Return (X, Y) of the center of cell containing provided text 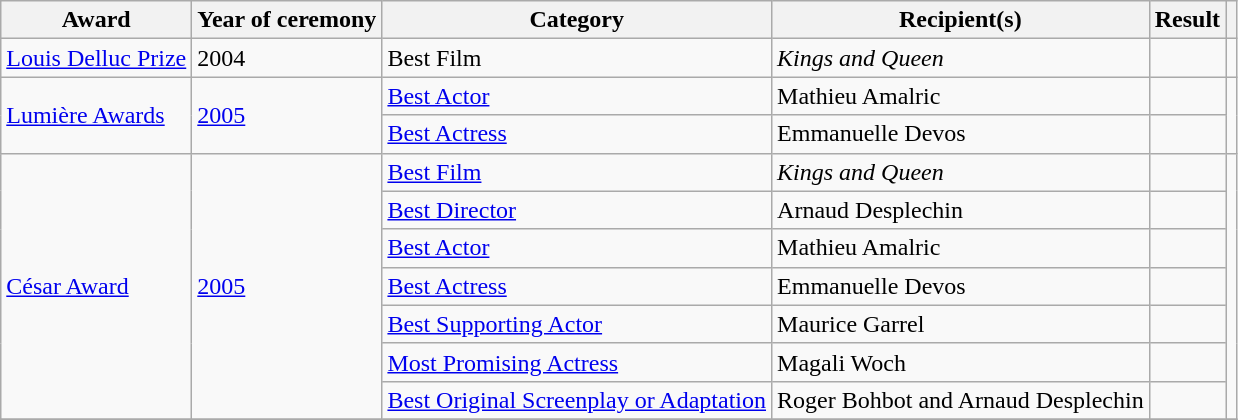
Most Promising Actress (577, 362)
Best Supporting Actor (577, 324)
Lumière Awards (96, 115)
2004 (287, 58)
Category (577, 20)
Louis Delluc Prize (96, 58)
Recipient(s) (961, 20)
Maurice Garrel (961, 324)
Magali Woch (961, 362)
Roger Bohbot and Arnaud Desplechin (961, 400)
Best Director (577, 210)
Arnaud Desplechin (961, 210)
Award (96, 20)
Result (1187, 20)
Best Original Screenplay or Adaptation (577, 400)
Year of ceremony (287, 20)
César Award (96, 286)
